Find where the given text appears and provide that cell's center as (X, Y) coordinate. 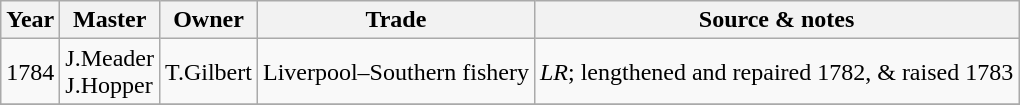
Master (110, 20)
J.MeaderJ.Hopper (110, 72)
Trade (396, 20)
Source & notes (776, 20)
Liverpool–Southern fishery (396, 72)
Year (30, 20)
1784 (30, 72)
LR; lengthened and repaired 1782, & raised 1783 (776, 72)
Owner (209, 20)
T.Gilbert (209, 72)
